For the text-containing cell, return its midpoint in (x, y) coordinate format. 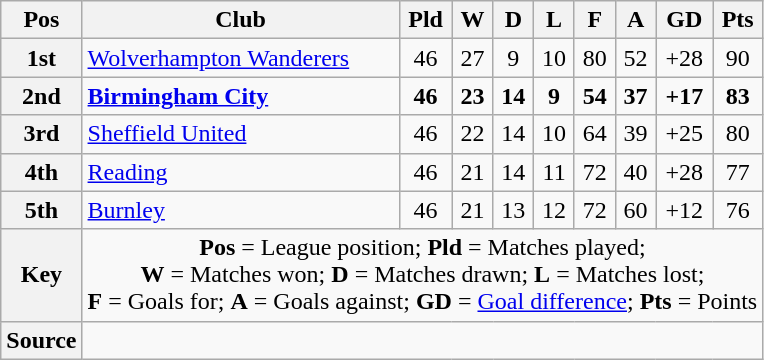
+25 (684, 134)
F (594, 20)
60 (636, 210)
13 (514, 210)
27 (472, 58)
11 (554, 172)
+17 (684, 96)
D (514, 20)
22 (472, 134)
76 (738, 210)
77 (738, 172)
GD (684, 20)
3rd (42, 134)
Sheffield United (240, 134)
54 (594, 96)
4th (42, 172)
52 (636, 58)
37 (636, 96)
90 (738, 58)
Wolverhampton Wanderers (240, 58)
23 (472, 96)
L (554, 20)
W (472, 20)
+12 (684, 210)
64 (594, 134)
5th (42, 210)
Club (240, 20)
1st (42, 58)
Birmingham City (240, 96)
Pos (42, 20)
Key (42, 275)
83 (738, 96)
Pts (738, 20)
Pld (426, 20)
39 (636, 134)
12 (554, 210)
Reading (240, 172)
A (636, 20)
Burnley (240, 210)
2nd (42, 96)
40 (636, 172)
Source (42, 340)
